Capture the cell that displays the provided text and extract its [X, Y] central coordinate. 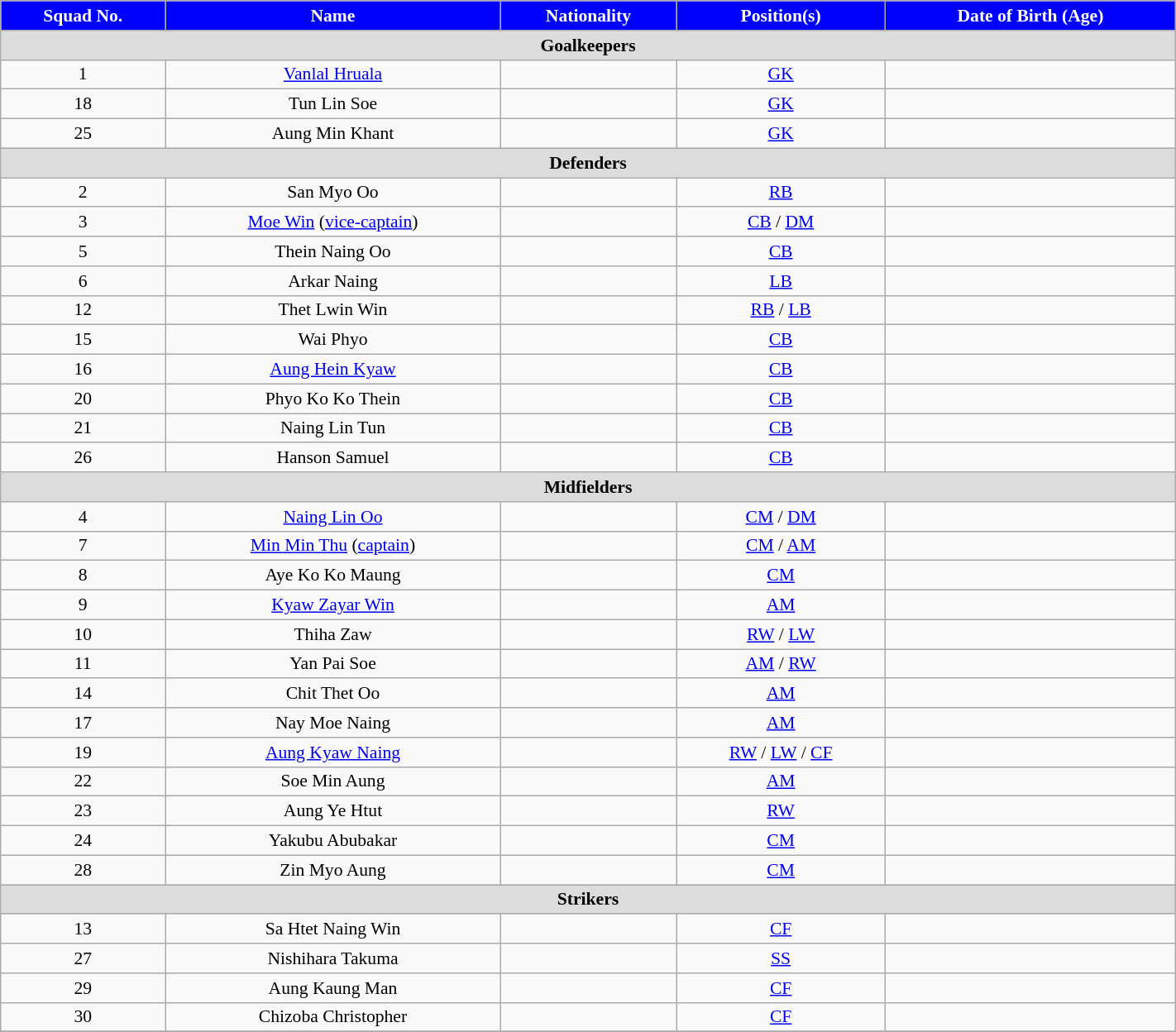
CB / DM [781, 222]
Soe Min Aung [332, 781]
22 [83, 781]
Yakubu Abubakar [332, 841]
5 [83, 251]
CM / DM [781, 517]
Nishihara Takuma [332, 958]
30 [83, 1017]
AM / RW [781, 664]
Aung Min Khant [332, 134]
Aye Ko Ko Maung [332, 576]
Hanson Samuel [332, 458]
Naing Lin Tun [332, 428]
Aung Kyaw Naing [332, 752]
4 [83, 517]
Zin Myo Aung [332, 870]
Sa Htet Naing Win [332, 929]
Name [332, 16]
Thet Lwin Win [332, 310]
Nationality [588, 16]
Thein Naing Oo [332, 251]
6 [83, 281]
24 [83, 841]
RW / LW [781, 634]
Chizoba Christopher [332, 1017]
14 [83, 694]
Squad No. [83, 16]
Nay Moe Naing [332, 723]
Goalkeepers [588, 45]
2 [83, 193]
Defenders [588, 163]
19 [83, 752]
Aung Kaung Man [332, 988]
15 [83, 340]
26 [83, 458]
Aung Ye Htut [332, 811]
23 [83, 811]
18 [83, 104]
16 [83, 370]
Arkar Naing [332, 281]
Chit Thet Oo [332, 694]
Kyaw Zayar Win [332, 605]
10 [83, 634]
CM / AM [781, 546]
Tun Lin Soe [332, 104]
7 [83, 546]
12 [83, 310]
3 [83, 222]
8 [83, 576]
Yan Pai Soe [332, 664]
San Myo Oo [332, 193]
Vanlal Hruala [332, 74]
Position(s) [781, 16]
25 [83, 134]
Phyo Ko Ko Thein [332, 399]
21 [83, 428]
Thiha Zaw [332, 634]
Moe Win (vice-captain) [332, 222]
SS [781, 958]
Wai Phyo [332, 340]
Aung Hein Kyaw [332, 370]
LB [781, 281]
29 [83, 988]
13 [83, 929]
20 [83, 399]
RW [781, 811]
11 [83, 664]
RW / LW / CF [781, 752]
Min Min Thu (captain) [332, 546]
28 [83, 870]
9 [83, 605]
1 [83, 74]
RB [781, 193]
RB / LB [781, 310]
Naing Lin Oo [332, 517]
27 [83, 958]
Date of Birth (Age) [1030, 16]
17 [83, 723]
Strikers [588, 900]
Midfielders [588, 487]
